Extract the [X, Y] coordinate from the center of the cell holding the provided text.  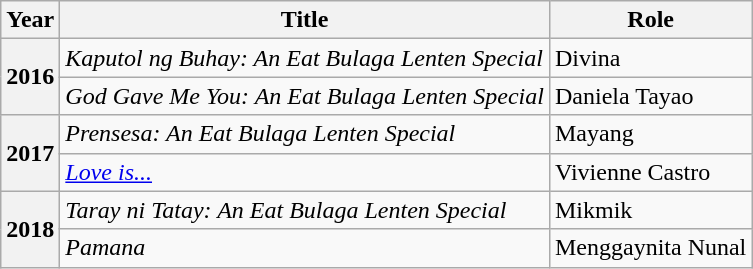
Prensesa: An Eat Bulaga Lenten Special [305, 134]
Role [650, 20]
Year [30, 20]
Title [305, 20]
2018 [30, 229]
2017 [30, 153]
2016 [30, 77]
Mayang [650, 134]
Divina [650, 58]
Kaputol ng Buhay: An Eat Bulaga Lenten Special [305, 58]
Taray ni Tatay: An Eat Bulaga Lenten Special [305, 210]
Menggaynita Nunal [650, 248]
Mikmik [650, 210]
Love is... [305, 172]
Pamana [305, 248]
God Gave Me You: An Eat Bulaga Lenten Special [305, 96]
Vivienne Castro [650, 172]
Daniela Tayao [650, 96]
